Find where the given text appears and provide that cell's center as [x, y] coordinate. 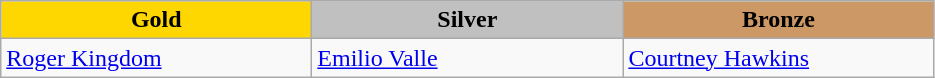
Emilio Valle [468, 58]
Bronze [778, 20]
Gold [156, 20]
Courtney Hawkins [778, 58]
Roger Kingdom [156, 58]
Silver [468, 20]
